Return (x, y) of the center of cell containing provided text 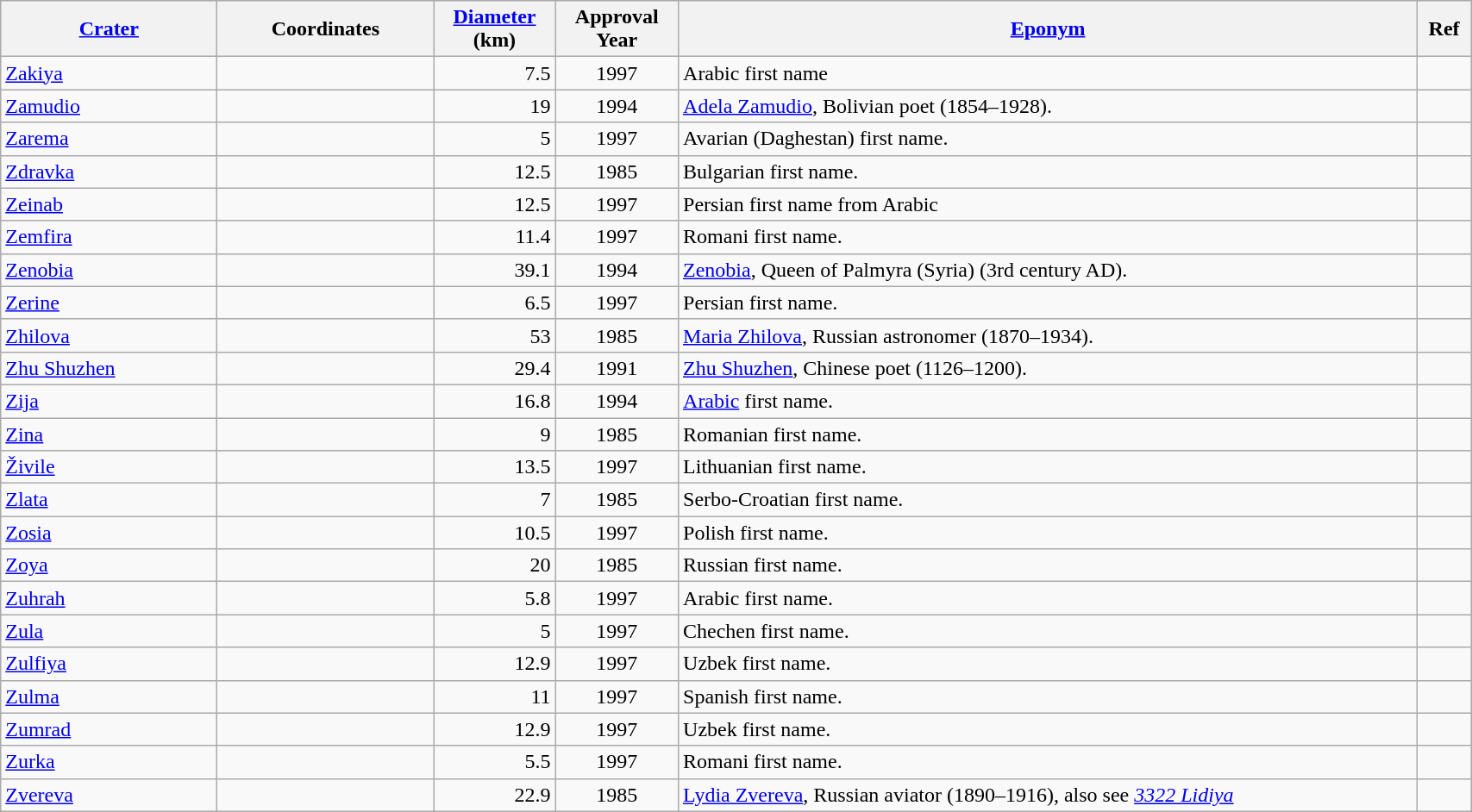
Spanish first name. (1049, 696)
Persian first name from Arabic (1049, 204)
Chechen first name. (1049, 631)
22.9 (495, 795)
Zenobia, Queen of Palmyra (Syria) (3rd century AD). (1049, 270)
Živile (109, 467)
Zhilova (109, 335)
Bulgarian first name. (1049, 172)
Zulma (109, 696)
Zakiya (109, 73)
16.8 (495, 401)
Zoya (109, 565)
6.5 (495, 303)
Zdravka (109, 172)
5.8 (495, 598)
Lithuanian first name. (1049, 467)
Polish first name. (1049, 533)
Zhu Shuzhen, Chinese poet (1126–1200). (1049, 368)
5.5 (495, 762)
7.5 (495, 73)
7 (495, 500)
Zemfira (109, 237)
Zerine (109, 303)
Adela Zamudio, Bolivian poet (1854–1928). (1049, 106)
Arabic first name (1049, 73)
Zumrad (109, 729)
Zija (109, 401)
Coordinates (326, 29)
Zamudio (109, 106)
Zhu Shuzhen (109, 368)
Zosia (109, 533)
Zarema (109, 139)
Zula (109, 631)
Romanian first name. (1049, 434)
ApprovalYear (617, 29)
Zeinab (109, 204)
Zuhrah (109, 598)
Crater (109, 29)
Maria Zhilova, Russian astronomer (1870–1934). (1049, 335)
Persian first name. (1049, 303)
Ref (1444, 29)
10.5 (495, 533)
Eponym (1049, 29)
Avarian (Daghestan) first name. (1049, 139)
19 (495, 106)
Zlata (109, 500)
13.5 (495, 467)
Serbo-Croatian first name. (1049, 500)
Zvereva (109, 795)
Zulfiya (109, 664)
20 (495, 565)
Lydia Zvereva, Russian aviator (1890–1916), also see 3322 Lidiya (1049, 795)
Diameter(km) (495, 29)
Zina (109, 434)
11 (495, 696)
29.4 (495, 368)
9 (495, 434)
53 (495, 335)
Zenobia (109, 270)
11.4 (495, 237)
1991 (617, 368)
39.1 (495, 270)
Zurka (109, 762)
Russian first name. (1049, 565)
